Provide the (X, Y) coordinate of the cell's center where the given text is located.  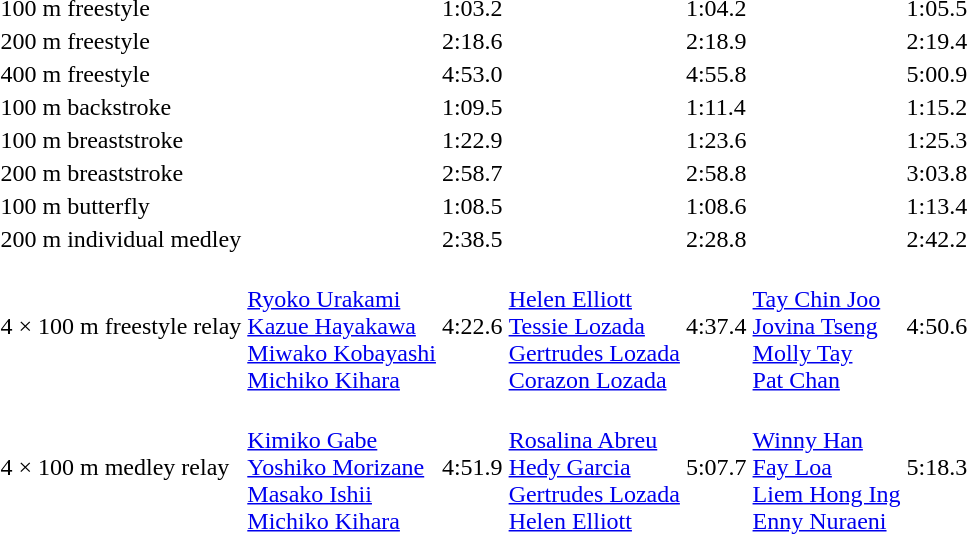
2:58.7 (472, 173)
1:09.5 (472, 107)
1:22.9 (472, 140)
1:11.4 (716, 107)
1:08.6 (716, 206)
Helen ElliottTessie LozadaGertrudes LozadaCorazon Lozada (594, 326)
2:38.5 (472, 239)
2:28.8 (716, 239)
1:23.6 (716, 140)
4:55.8 (716, 74)
Tay Chin JooJovina TsengMolly TayPat Chan (826, 326)
2:18.9 (716, 41)
4:22.6 (472, 326)
1:08.5 (472, 206)
2:58.8 (716, 173)
Ryoko UrakamiKazue HayakawaMiwako KobayashiMichiko Kihara (342, 326)
2:18.6 (472, 41)
4:37.4 (716, 326)
4:53.0 (472, 74)
